Identify which cell holds the provided text, then report its [x, y] central coordinate. 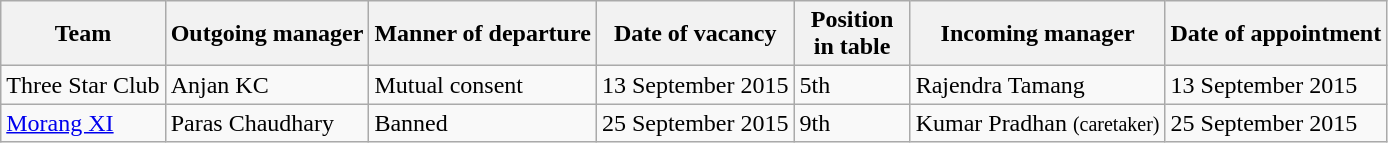
Team [83, 34]
5th [852, 85]
Outgoing manager [267, 34]
Morang XI [83, 123]
Anjan KC [267, 85]
Rajendra Tamang [1038, 85]
Kumar Pradhan (caretaker) [1038, 123]
Manner of departure [482, 34]
Mutual consent [482, 85]
Date of vacancy [695, 34]
Position in table [852, 34]
Date of appointment [1276, 34]
Banned [482, 123]
Three Star Club [83, 85]
Incoming manager [1038, 34]
9th [852, 123]
Paras Chaudhary [267, 123]
